Output the [x, y] coordinate of the center of the cell containing the given text.  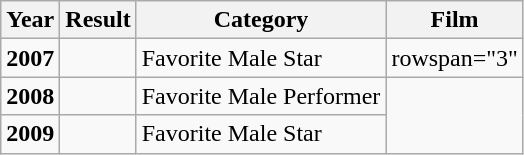
Film [455, 20]
Category [261, 20]
rowspan="3" [455, 58]
Favorite Male Performer [261, 96]
Result [98, 20]
2009 [30, 134]
2008 [30, 96]
Year [30, 20]
2007 [30, 58]
